Search for the cell housing the specified text and yield its (x, y) center coordinate. 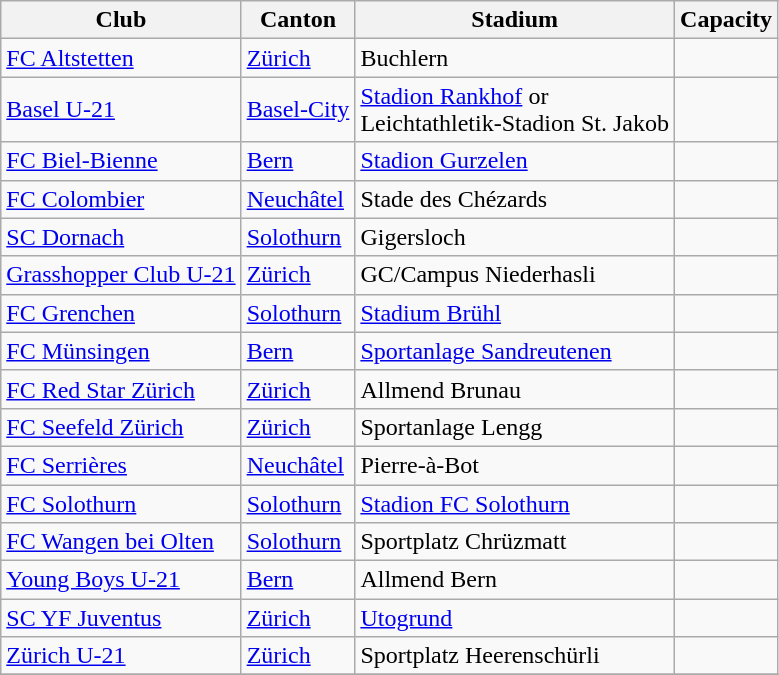
Zürich U-21 (121, 656)
Stade des Chézards (515, 199)
Basel-City (298, 110)
FC Serrières (121, 465)
Young Boys U-21 (121, 580)
FC Biel-Bienne (121, 161)
SC Dornach (121, 237)
FC Seefeld Zürich (121, 427)
FC Red Star Zürich (121, 389)
Stadion Gurzelen (515, 161)
Pierre-à-Bot (515, 465)
Sportplatz Chrüzmatt (515, 542)
Capacity (726, 20)
Gigersloch (515, 237)
SC YF Juventus (121, 618)
FC Wangen bei Olten (121, 542)
Canton (298, 20)
Allmend Bern (515, 580)
GC/Campus Niederhasli (515, 275)
FC Münsingen (121, 351)
Utogrund (515, 618)
Stadium (515, 20)
Stadium Brühl (515, 313)
Grasshopper Club U-21 (121, 275)
Allmend Brunau (515, 389)
Basel U-21 (121, 110)
FC Grenchen (121, 313)
FC Altstetten (121, 58)
Sportanlage Sandreutenen (515, 351)
Stadion FC Solothurn (515, 503)
FC Solothurn (121, 503)
Sportplatz Heerenschürli (515, 656)
Club (121, 20)
FC Colombier (121, 199)
Buchlern (515, 58)
Sportanlage Lengg (515, 427)
Stadion Rankhof orLeichtathletik-Stadion St. Jakob (515, 110)
